Detect which cell encompasses the target text, then output its (X, Y) center coordinate. 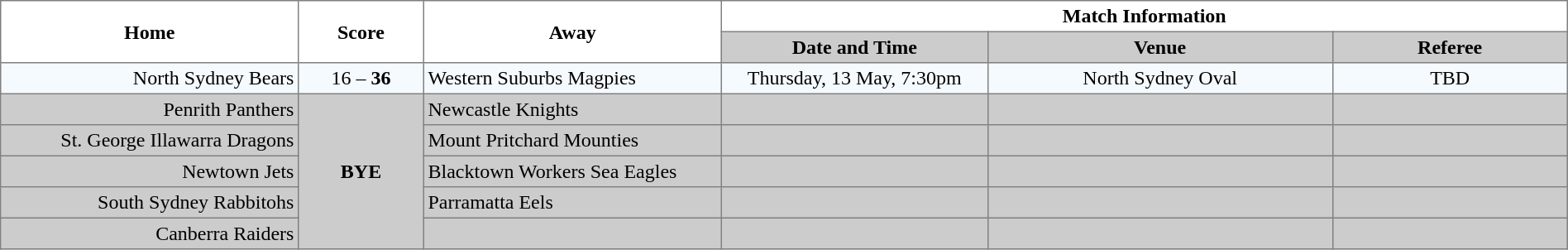
Penrith Panthers (150, 109)
Away (572, 31)
Parramatta Eels (572, 203)
Canberra Raiders (150, 233)
North Sydney Oval (1159, 79)
Thursday, 13 May, 7:30pm (854, 79)
BYE (361, 171)
South Sydney Rabbitohs (150, 203)
Western Suburbs Magpies (572, 79)
Score (361, 31)
North Sydney Bears (150, 79)
Venue (1159, 47)
16 – 36 (361, 79)
St. George Illawarra Dragons (150, 141)
Home (150, 31)
Mount Pritchard Mounties (572, 141)
Date and Time (854, 47)
Match Information (1145, 17)
Newcastle Knights (572, 109)
Referee (1450, 47)
Blacktown Workers Sea Eagles (572, 171)
TBD (1450, 79)
Newtown Jets (150, 171)
